Return the (x, y) coordinate for the center point of the cell that contains the specified text.  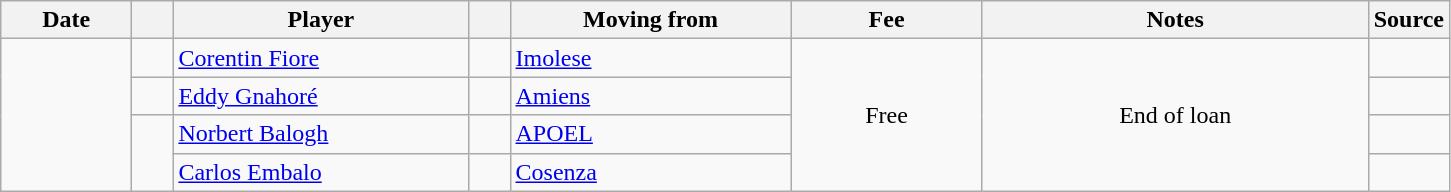
Carlos Embalo (321, 172)
APOEL (650, 134)
Moving from (650, 20)
Player (321, 20)
Free (886, 115)
Eddy Gnahoré (321, 96)
Notes (1175, 20)
Imolese (650, 58)
Amiens (650, 96)
Corentin Fiore (321, 58)
End of loan (1175, 115)
Norbert Balogh (321, 134)
Fee (886, 20)
Source (1408, 20)
Cosenza (650, 172)
Date (66, 20)
